Locate the cell with the specified text and output its [x, y] center coordinate. 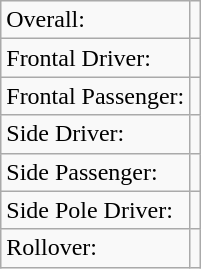
Frontal Driver: [96, 58]
Side Pole Driver: [96, 210]
Side Driver: [96, 134]
Rollover: [96, 248]
Frontal Passenger: [96, 96]
Overall: [96, 20]
Side Passenger: [96, 172]
